Locate the cell with the specified text and output its (X, Y) center coordinate. 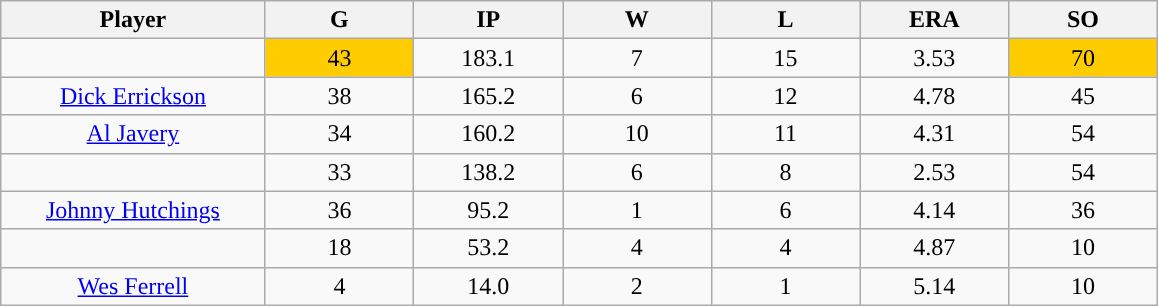
SO (1084, 20)
45 (1084, 96)
2.53 (934, 172)
4.78 (934, 96)
5.14 (934, 286)
2 (636, 286)
12 (786, 96)
G (340, 20)
Al Javery (133, 134)
38 (340, 96)
Wes Ferrell (133, 286)
43 (340, 58)
Dick Errickson (133, 96)
165.2 (488, 96)
4.87 (934, 248)
ERA (934, 20)
18 (340, 248)
W (636, 20)
8 (786, 172)
183.1 (488, 58)
34 (340, 134)
IP (488, 20)
Player (133, 20)
95.2 (488, 210)
70 (1084, 58)
4.14 (934, 210)
3.53 (934, 58)
15 (786, 58)
4.31 (934, 134)
14.0 (488, 286)
33 (340, 172)
53.2 (488, 248)
7 (636, 58)
11 (786, 134)
138.2 (488, 172)
L (786, 20)
Johnny Hutchings (133, 210)
160.2 (488, 134)
